Find where the given text appears and provide that cell's center as (X, Y) coordinate. 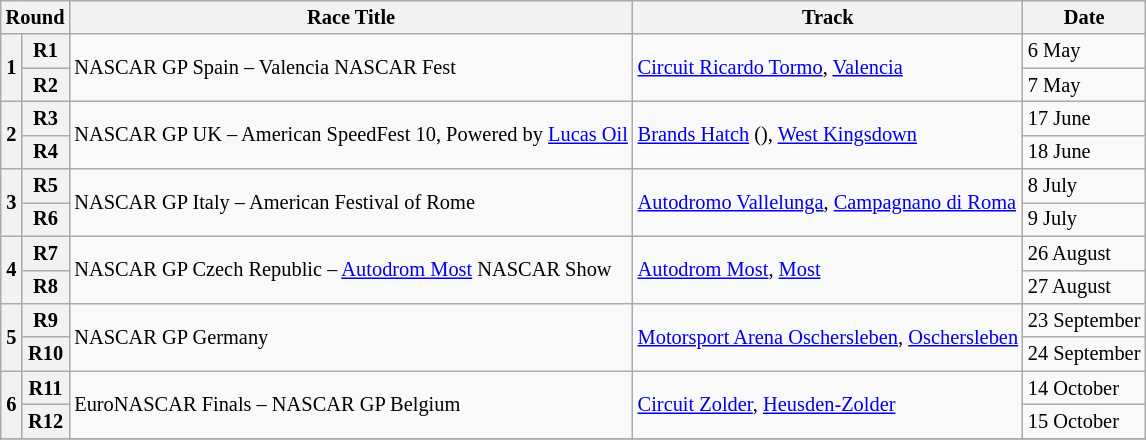
15 October (1084, 421)
NASCAR GP UK – American SpeedFest 10, Powered by Lucas Oil (350, 134)
R11 (46, 388)
R7 (46, 253)
9 July (1084, 219)
14 October (1084, 388)
R3 (46, 118)
8 July (1084, 186)
Date (1084, 17)
Round (36, 17)
NASCAR GP Spain – Valencia NASCAR Fest (350, 68)
Brands Hatch (), West Kingsdown (828, 134)
R6 (46, 219)
26 August (1084, 253)
2 (12, 134)
Motorsport Arena Oschersleben, Oschersleben (828, 336)
24 September (1084, 354)
Autodrom Most, Most (828, 270)
Track (828, 17)
Race Title (350, 17)
R1 (46, 51)
R8 (46, 287)
Circuit Ricardo Tormo, Valencia (828, 68)
NASCAR GP Italy – American Festival of Rome (350, 202)
R9 (46, 320)
NASCAR GP Czech Republic – Autodrom Most NASCAR Show (350, 270)
1 (12, 68)
4 (12, 270)
7 May (1084, 85)
R4 (46, 152)
5 (12, 336)
EuroNASCAR Finals – NASCAR GP Belgium (350, 404)
6 May (1084, 51)
6 (12, 404)
17 June (1084, 118)
18 June (1084, 152)
R2 (46, 85)
Circuit Zolder, Heusden-Zolder (828, 404)
R12 (46, 421)
R10 (46, 354)
Autodromo Vallelunga, Campagnano di Roma (828, 202)
3 (12, 202)
R5 (46, 186)
23 September (1084, 320)
27 August (1084, 287)
NASCAR GP Germany (350, 336)
